For the text-containing cell, return its midpoint in (X, Y) coordinate format. 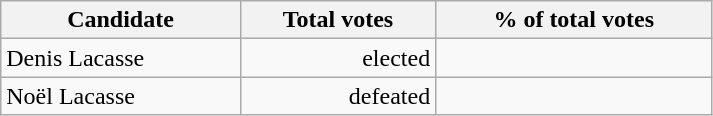
Noël Lacasse (121, 96)
Total votes (338, 20)
Candidate (121, 20)
% of total votes (574, 20)
elected (338, 58)
Denis Lacasse (121, 58)
defeated (338, 96)
